Find where the given text appears and provide that cell's center as (X, Y) coordinate. 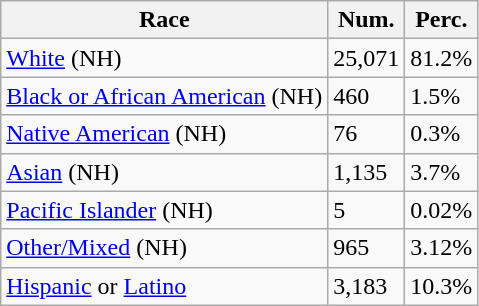
10.3% (442, 286)
Race (164, 20)
1.5% (442, 96)
76 (366, 134)
White (NH) (164, 58)
81.2% (442, 58)
Pacific Islander (NH) (164, 210)
25,071 (366, 58)
965 (366, 248)
Hispanic or Latino (164, 286)
Asian (NH) (164, 172)
Native American (NH) (164, 134)
Num. (366, 20)
460 (366, 96)
Other/Mixed (NH) (164, 248)
1,135 (366, 172)
0.3% (442, 134)
3,183 (366, 286)
3.7% (442, 172)
Black or African American (NH) (164, 96)
0.02% (442, 210)
3.12% (442, 248)
5 (366, 210)
Perc. (442, 20)
